Identify which cell holds the provided text, then report its [X, Y] central coordinate. 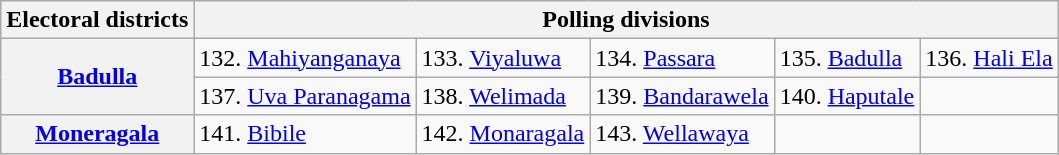
Badulla [98, 77]
136. Hali Ela [989, 58]
135. Badulla [847, 58]
134. Passara [682, 58]
Moneragala [98, 134]
137. Uva Paranagama [305, 96]
Polling divisions [626, 20]
142. Monaragala [503, 134]
141. Bibile [305, 134]
132. Mahiyanganaya [305, 58]
139. Bandarawela [682, 96]
133. Viyaluwa [503, 58]
140. Haputale [847, 96]
143. Wellawaya [682, 134]
138. Welimada [503, 96]
Electoral districts [98, 20]
